From the cell containing the given text, extract its center point as [X, Y] coordinate. 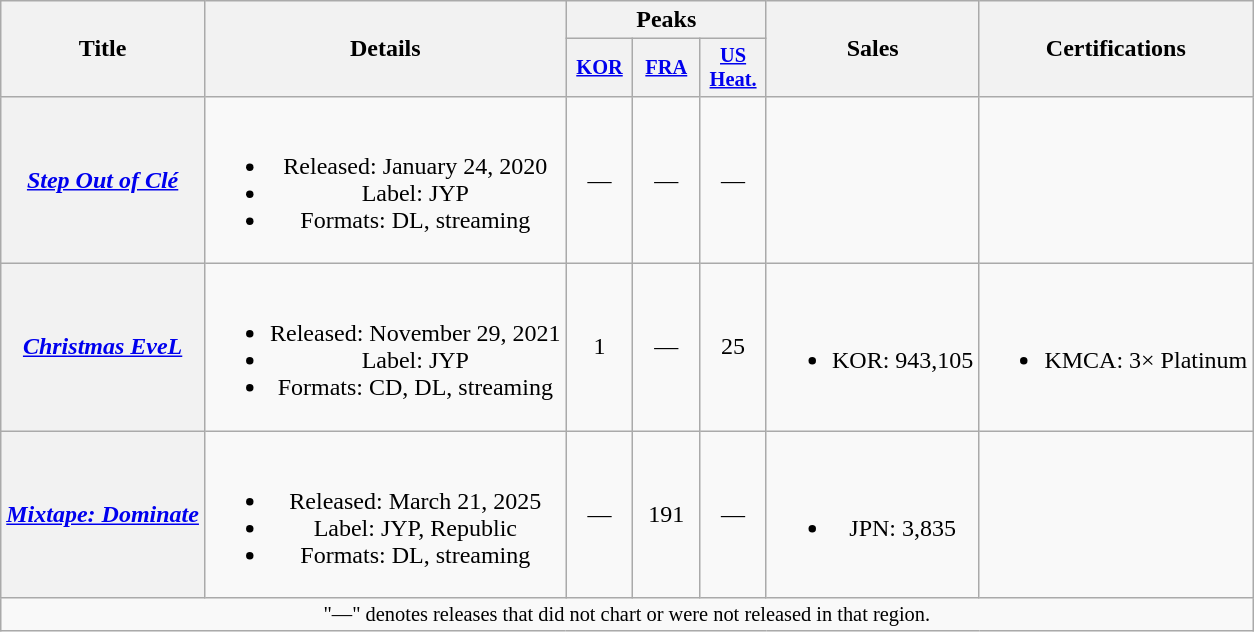
Step Out of Clé [103, 180]
KOR [600, 68]
FRA [666, 68]
KMCA: 3× Platinum [1116, 348]
Title [103, 49]
KOR: 943,105 [872, 348]
"—" denotes releases that did not chart or were not released in that region. [627, 615]
USHeat. [734, 68]
25 [734, 348]
Mixtape: Dominate [103, 514]
Released: March 21, 2025Label: JYP, RepublicFormats: DL, streaming [385, 514]
Peaks [666, 20]
1 [600, 348]
Details [385, 49]
Released: January 24, 2020Label: JYPFormats: DL, streaming [385, 180]
Sales [872, 49]
191 [666, 514]
Certifications [1116, 49]
JPN: 3,835 [872, 514]
Released: November 29, 2021Label: JYPFormats: CD, DL, streaming [385, 348]
Christmas EveL [103, 348]
